Provide the (x, y) coordinate of the cell's center where the given text is located.  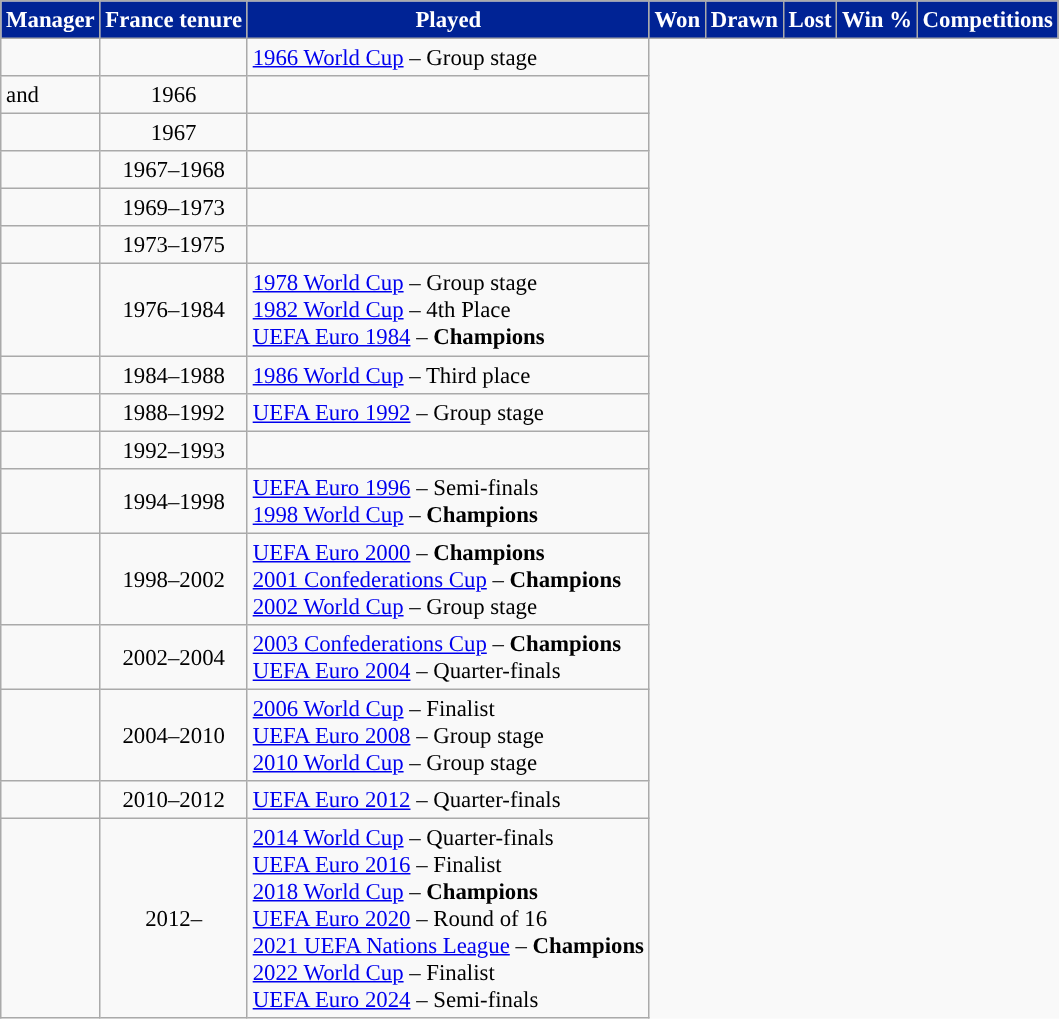
Won (677, 20)
and (50, 95)
UEFA Euro 2012 – Quarter-finals (448, 800)
Lost (810, 20)
1994–1998 (174, 500)
Drawn (744, 20)
2006 World Cup – FinalistUEFA Euro 2008 – Group stage2010 World Cup – Group stage (448, 735)
Manager (50, 20)
1973–1975 (174, 245)
Win % (877, 20)
1966 (174, 95)
UEFA Euro 1996 – Semi-finals1998 World Cup – Champions (448, 500)
UEFA Euro 2000 – Champions2001 Confederations Cup – Champions2002 World Cup – Group stage (448, 579)
2002–2004 (174, 658)
2012– (174, 918)
1967–1968 (174, 170)
1998–2002 (174, 579)
1978 World Cup – Group stage1982 World Cup – 4th PlaceUEFA Euro 1984 – Champions (448, 310)
2010–2012 (174, 800)
1967 (174, 133)
1976–1984 (174, 310)
1966 World Cup – Group stage (448, 58)
UEFA Euro 1992 – Group stage (448, 412)
2004–2010 (174, 735)
Played (448, 20)
2003 Confederations Cup – ChampionsUEFA Euro 2004 – Quarter-finals (448, 658)
France tenure (174, 20)
Competitions (988, 20)
1986 World Cup – Third place (448, 375)
1969–1973 (174, 208)
1984–1988 (174, 375)
1992–1993 (174, 450)
1988–1992 (174, 412)
